Detect which cell encompasses the target text, then output its (X, Y) center coordinate. 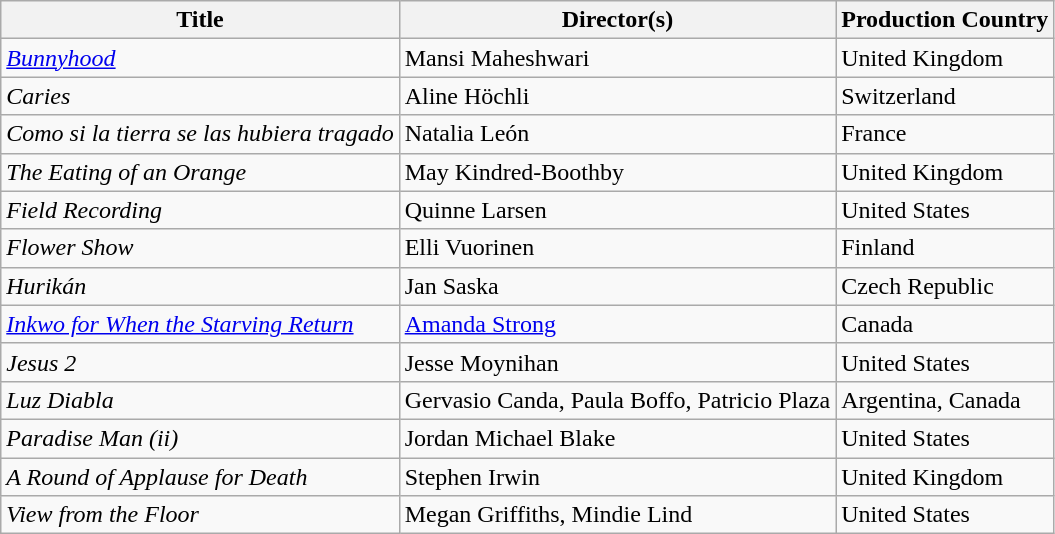
Luz Diabla (200, 400)
View from the Floor (200, 515)
Production Country (945, 20)
Jesus 2 (200, 362)
Title (200, 20)
Paradise Man (ii) (200, 438)
Mansi Maheshwari (618, 58)
Jesse Moynihan (618, 362)
Aline Höchli (618, 96)
Elli Vuorinen (618, 248)
Natalia León (618, 134)
Inkwo for When the Starving Return (200, 324)
Argentina, Canada (945, 400)
A Round of Applause for Death (200, 477)
Hurikán (200, 286)
Stephen Irwin (618, 477)
Como si la tierra se las hubiera tragado (200, 134)
Amanda Strong (618, 324)
Megan Griffiths, Mindie Lind (618, 515)
Czech Republic (945, 286)
Director(s) (618, 20)
Finland (945, 248)
The Eating of an Orange (200, 172)
Jan Saska (618, 286)
Switzerland (945, 96)
Quinne Larsen (618, 210)
Caries (200, 96)
Flower Show (200, 248)
Canada (945, 324)
France (945, 134)
May Kindred-Boothby (618, 172)
Gervasio Canda, Paula Boffo, Patricio Plaza (618, 400)
Jordan Michael Blake (618, 438)
Bunnyhood (200, 58)
Field Recording (200, 210)
